Identify which cell holds the provided text, then report its (x, y) central coordinate. 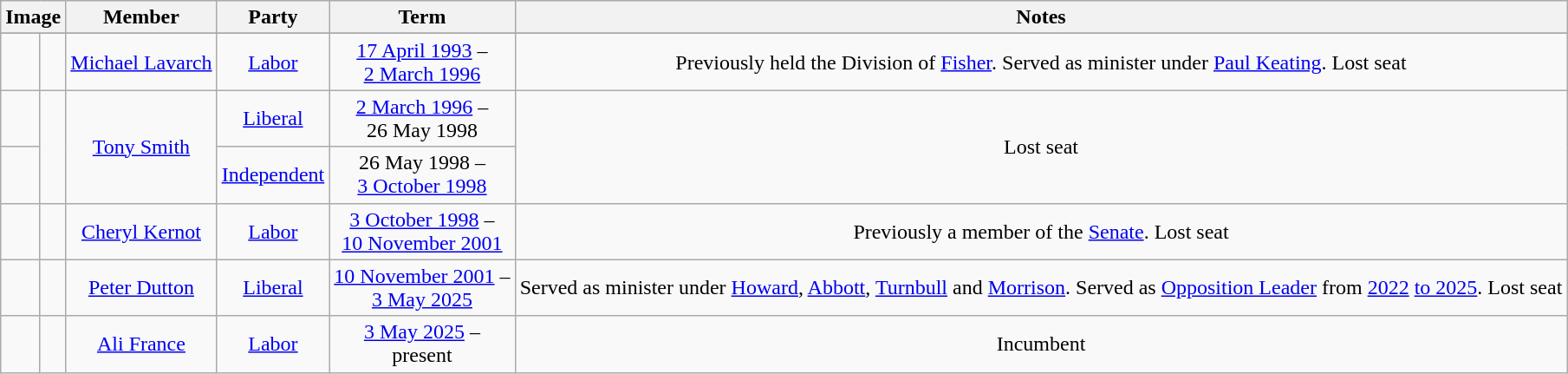
Image (33, 17)
Peter Dutton (141, 288)
17 April 1993 –2 March 1996 (422, 62)
Previously a member of the Senate. Lost seat (1041, 231)
3 May 2025 –present (422, 344)
Incumbent (1041, 344)
Party (273, 17)
Lost seat (1041, 147)
Notes (1041, 17)
10 November 2001 –3 May 2025 (422, 288)
Independent (273, 175)
3 October 1998 –10 November 2001 (422, 231)
Previously held the Division of Fisher. Served as minister under Paul Keating. Lost seat (1041, 62)
Ali France (141, 344)
2 March 1996 –26 May 1998 (422, 118)
Served as minister under Howard, Abbott, Turnbull and Morrison. Served as Opposition Leader from 2022 to 2025. Lost seat (1041, 288)
Cheryl Kernot (141, 231)
Term (422, 17)
26 May 1998 –3 October 1998 (422, 175)
Member (141, 17)
Michael Lavarch (141, 62)
Tony Smith (141, 147)
